Extract the (x, y) coordinate from the center of the cell holding the provided text.  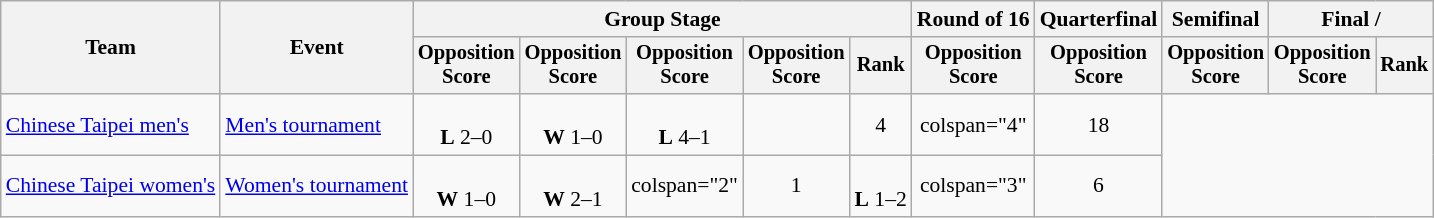
L 1–2 (880, 186)
colspan="4" (974, 124)
Chinese Taipei women's (111, 186)
Group Stage (662, 19)
Quarterfinal (1099, 19)
W 2–1 (574, 186)
4 (880, 124)
Women's tournament (316, 186)
Event (316, 48)
Chinese Taipei men's (111, 124)
6 (1099, 186)
Team (111, 48)
colspan="2" (684, 186)
L 2–0 (466, 124)
Final / (1351, 19)
18 (1099, 124)
colspan="3" (974, 186)
Men's tournament (316, 124)
Semifinal (1216, 19)
L 4–1 (684, 124)
Round of 16 (974, 19)
1 (796, 186)
